Scan for the cell matching the given text and deliver its [X, Y] coordinate at center. 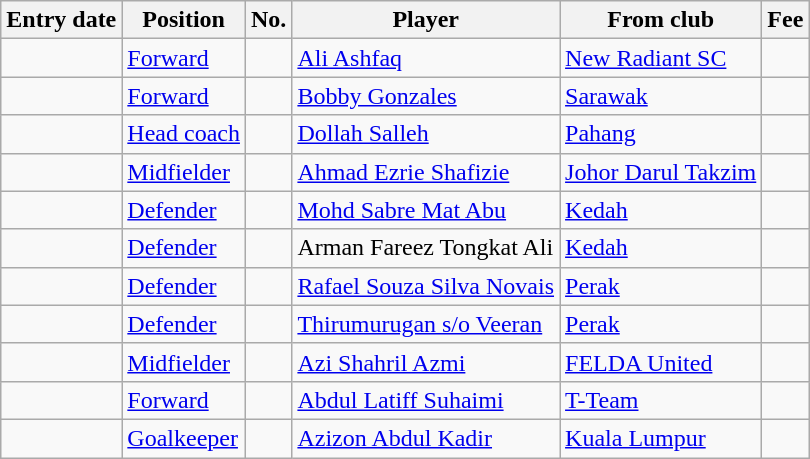
Abdul Latiff Suhaimi [426, 400]
T-Team [661, 400]
Arman Fareez Tongkat Ali [426, 248]
Rafael Souza Silva Novais [426, 286]
Azi Shahril Azmi [426, 362]
Entry date [62, 20]
Head coach [184, 134]
Sarawak [661, 96]
Ahmad Ezrie Shafizie [426, 172]
Azizon Abdul Kadir [426, 438]
New Radiant SC [661, 58]
Goalkeeper [184, 438]
Player [426, 20]
Pahang [661, 134]
Bobby Gonzales [426, 96]
Kuala Lumpur [661, 438]
Dollah Salleh [426, 134]
Mohd Sabre Mat Abu [426, 210]
From club [661, 20]
Johor Darul Takzim [661, 172]
Fee [786, 20]
Thirumurugan s/o Veeran [426, 324]
FELDA United [661, 362]
Position [184, 20]
Ali Ashfaq [426, 58]
No. [268, 20]
